Output the [X, Y] coordinate of the center of the cell containing the given text.  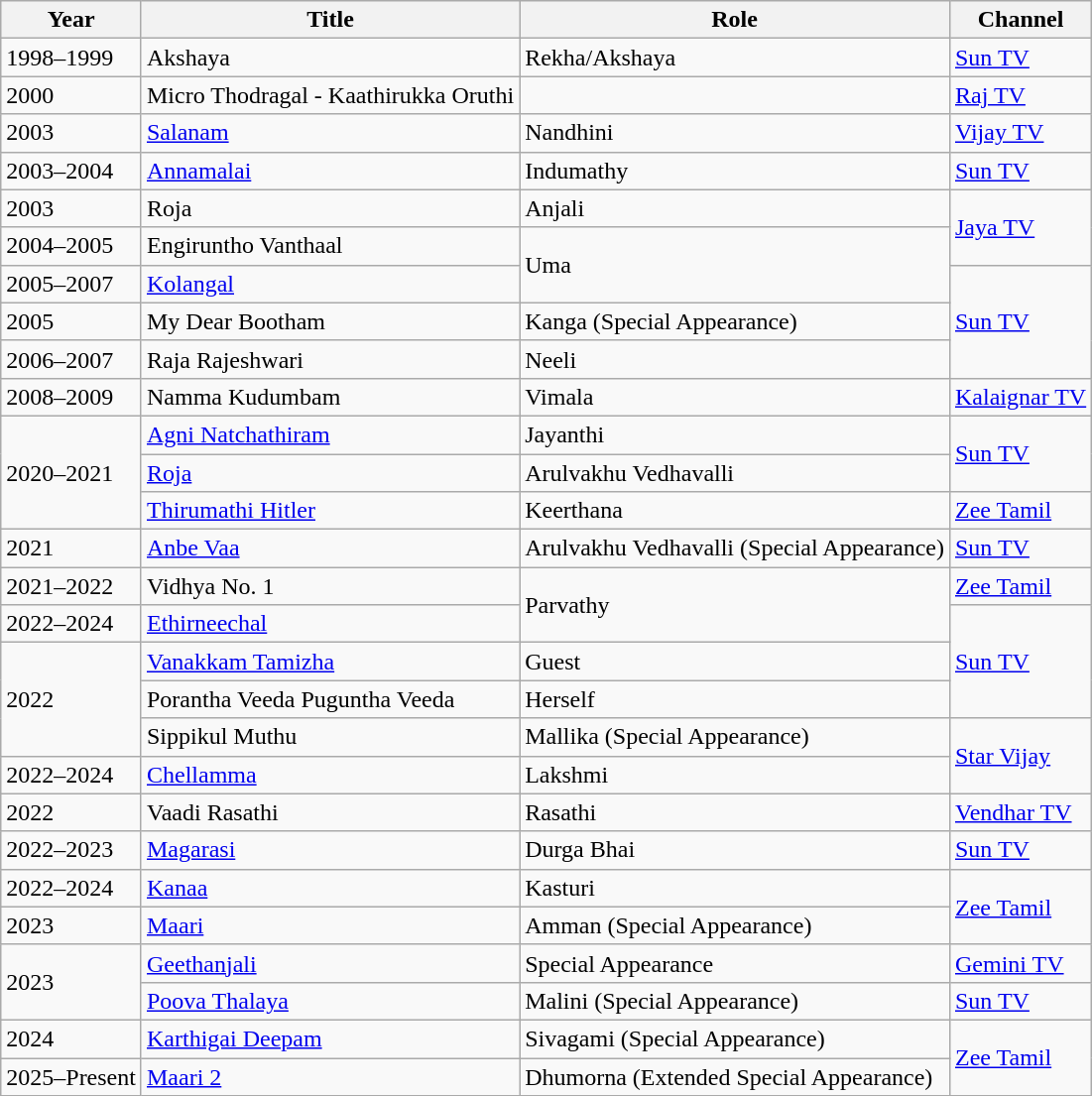
2003–2004 [71, 171]
2024 [71, 1038]
Namma Kudumbam [329, 397]
My Dear Bootham [329, 321]
Durga Bhai [735, 850]
Malini (Special Appearance) [735, 1001]
Kalaignar TV [1020, 397]
Sivagami (Special Appearance) [735, 1038]
Chellamma [329, 775]
2005 [71, 321]
Salanam [329, 133]
Micro Thodragal - Kaathirukka Oruthi [329, 95]
Raja Rajeshwari [329, 359]
Special Appearance [735, 963]
Maari 2 [329, 1076]
Star Vijay [1020, 756]
Vaadi Rasathi [329, 812]
2022–2023 [71, 850]
Dhumorna (Extended Special Appearance) [735, 1076]
1998–1999 [71, 58]
Neeli [735, 359]
Vijay TV [1020, 133]
Sippikul Muthu [329, 737]
Maari [329, 925]
Engiruntho Vanthaal [329, 246]
2006–2007 [71, 359]
Anbe Vaa [329, 548]
Magarasi [329, 850]
2025–Present [71, 1076]
Title [329, 20]
2005–2007 [71, 284]
Herself [735, 699]
Agni Natchathiram [329, 434]
Kanga (Special Appearance) [735, 321]
Vendhar TV [1020, 812]
Kolangal [329, 284]
Role [735, 20]
2004–2005 [71, 246]
2021–2022 [71, 586]
Rasathi [735, 812]
Geethanjali [329, 963]
2008–2009 [71, 397]
Vimala [735, 397]
Karthigai Deepam [329, 1038]
Porantha Veeda Puguntha Veeda [329, 699]
2021 [71, 548]
Annamalai [329, 171]
2000 [71, 95]
Jaya TV [1020, 227]
Vidhya No. 1 [329, 586]
Nandhini [735, 133]
Kanaa [329, 888]
Poova Thalaya [329, 1001]
Channel [1020, 20]
Guest [735, 662]
Mallika (Special Appearance) [735, 737]
Vanakkam Tamizha [329, 662]
Jayanthi [735, 434]
Uma [735, 265]
Arulvakhu Vedhavalli (Special Appearance) [735, 548]
Parvathy [735, 605]
Anjali [735, 208]
Amman (Special Appearance) [735, 925]
2020–2021 [71, 472]
Akshaya [329, 58]
Raj TV [1020, 95]
Arulvakhu Vedhavalli [735, 473]
Year [71, 20]
Kasturi [735, 888]
Lakshmi [735, 775]
Ethirneechal [329, 624]
Rekha/Akshaya [735, 58]
Indumathy [735, 171]
Keerthana [735, 511]
Gemini TV [1020, 963]
Thirumathi Hitler [329, 511]
